For the text-containing cell, return its midpoint in (X, Y) coordinate format. 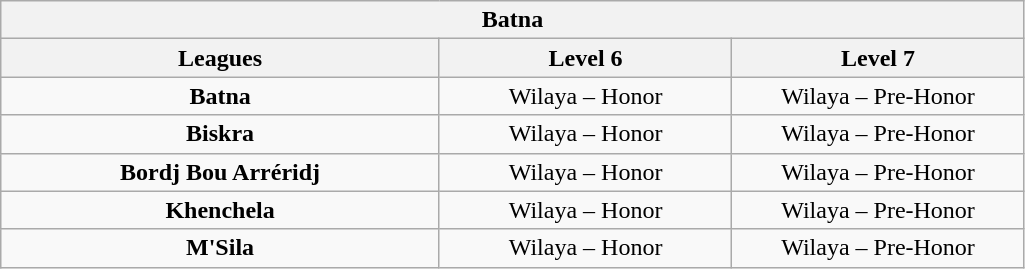
Bordj Bou Arréridj (220, 172)
Biskra (220, 134)
Khenchela (220, 210)
Level 6 (585, 58)
M'Sila (220, 248)
Level 7 (878, 58)
Leagues (220, 58)
